Output the [X, Y] coordinate of the center of the cell containing the given text.  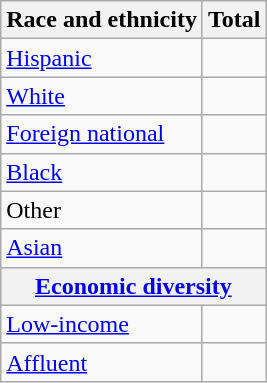
Asian [102, 248]
Race and ethnicity [102, 20]
White [102, 96]
Affluent [102, 362]
Foreign national [102, 134]
Black [102, 172]
Low-income [102, 324]
Total [234, 20]
Other [102, 210]
Economic diversity [134, 286]
Hispanic [102, 58]
